Determine the [x, y] coordinate at the center of the cell enclosing the given text.  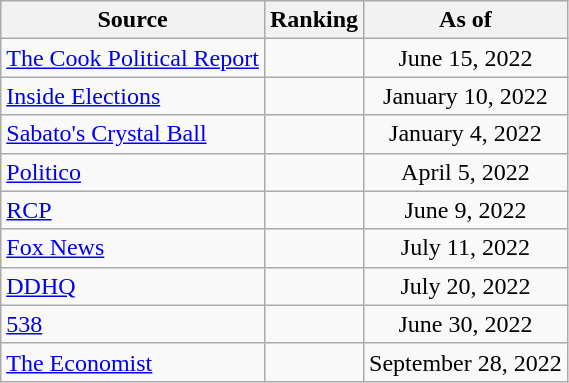
Sabato's Crystal Ball [133, 134]
July 20, 2022 [466, 286]
The Cook Political Report [133, 58]
June 15, 2022 [466, 58]
Ranking [314, 20]
Source [133, 20]
September 28, 2022 [466, 362]
RCP [133, 210]
As of [466, 20]
January 10, 2022 [466, 96]
January 4, 2022 [466, 134]
Fox News [133, 248]
538 [133, 324]
April 5, 2022 [466, 172]
June 9, 2022 [466, 210]
July 11, 2022 [466, 248]
Inside Elections [133, 96]
The Economist [133, 362]
DDHQ [133, 286]
June 30, 2022 [466, 324]
Politico [133, 172]
